Pinpoint the cell where the given text exists, returning its [X, Y] midpoint coordinate. 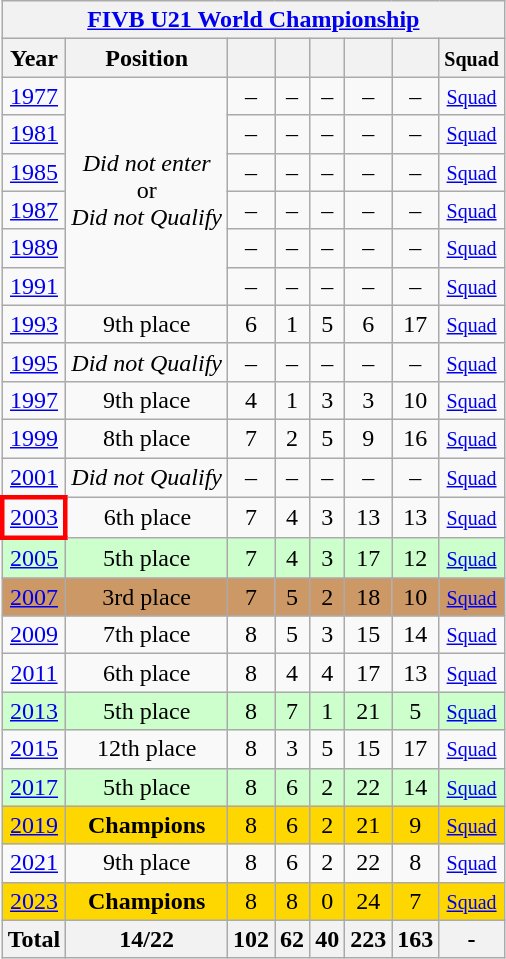
12th place [147, 749]
2013 [34, 711]
2003 [34, 518]
102 [252, 939]
2007 [34, 597]
2019 [34, 825]
1989 [34, 248]
Total [34, 939]
223 [368, 939]
1999 [34, 438]
163 [416, 939]
8th place [147, 438]
16 [416, 438]
Did not enterorDid not Qualify [147, 191]
1997 [34, 400]
18 [368, 597]
1987 [34, 210]
2023 [34, 901]
1985 [34, 172]
2017 [34, 787]
2009 [34, 635]
14/22 [147, 939]
1993 [34, 324]
Year [34, 58]
2005 [34, 558]
- [472, 939]
40 [328, 939]
1981 [34, 134]
3rd place [147, 597]
2015 [34, 749]
62 [292, 939]
1995 [34, 362]
12 [416, 558]
FIVB U21 World Championship [253, 20]
1991 [34, 286]
0 [328, 901]
2021 [34, 863]
Position [147, 58]
24 [368, 901]
7th place [147, 635]
1977 [34, 96]
2011 [34, 673]
2001 [34, 478]
